Determine the (X, Y) coordinate at the center of the cell enclosing the given text.  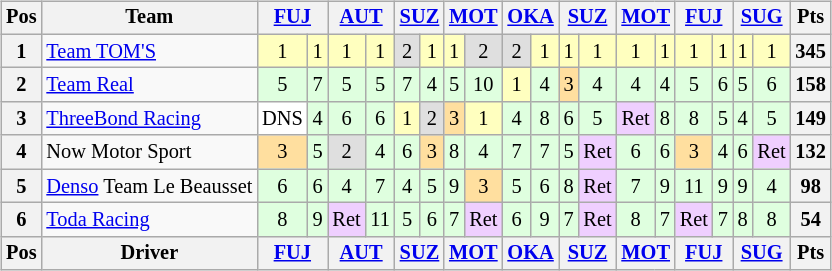
345 (811, 51)
Denso Team Le Beausset (149, 186)
ThreeBond Racing (149, 119)
Driver (149, 253)
132 (811, 152)
Team Real (149, 85)
Toda Racing (149, 220)
Now Motor Sport (149, 152)
DNS (282, 119)
54 (811, 220)
98 (811, 186)
10 (483, 85)
Team TOM'S (149, 51)
158 (811, 85)
Team (149, 18)
149 (811, 119)
